Return (X, Y) of the center of cell containing provided text 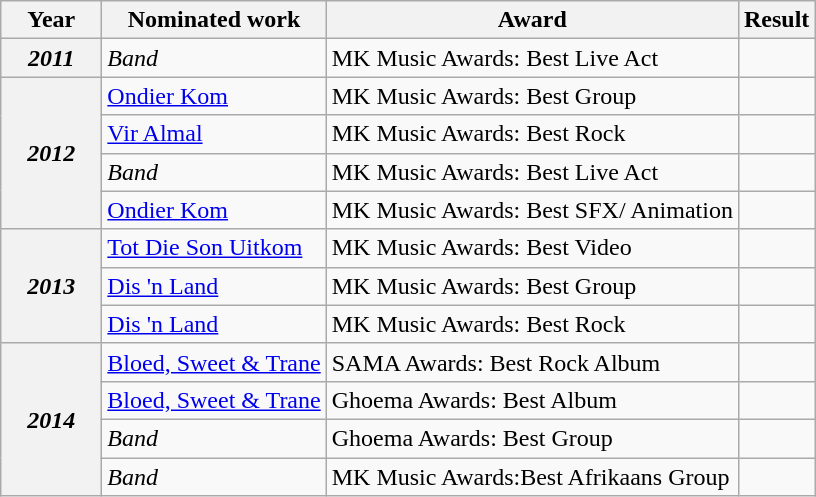
MK Music Awards: Best SFX/ Animation (532, 210)
2011 (52, 58)
2013 (52, 286)
2012 (52, 153)
Result (776, 20)
Tot Die Son Uitkom (214, 248)
Nominated work (214, 20)
Award (532, 20)
Year (52, 20)
Vir Almal (214, 134)
MK Music Awards: Best Video (532, 248)
MK Music Awards:Best Afrikaans Group (532, 477)
2014 (52, 419)
SAMA Awards: Best Rock Album (532, 362)
Ghoema Awards: Best Album (532, 400)
Ghoema Awards: Best Group (532, 438)
